From the cell containing the given text, extract its center point as [X, Y] coordinate. 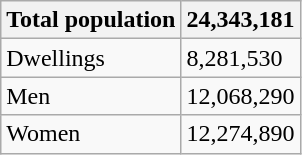
Men [91, 96]
24,343,181 [240, 20]
12,068,290 [240, 96]
Total population [91, 20]
Women [91, 134]
8,281,530 [240, 58]
12,274,890 [240, 134]
Dwellings [91, 58]
